Capture the cell that displays the provided text and extract its [X, Y] central coordinate. 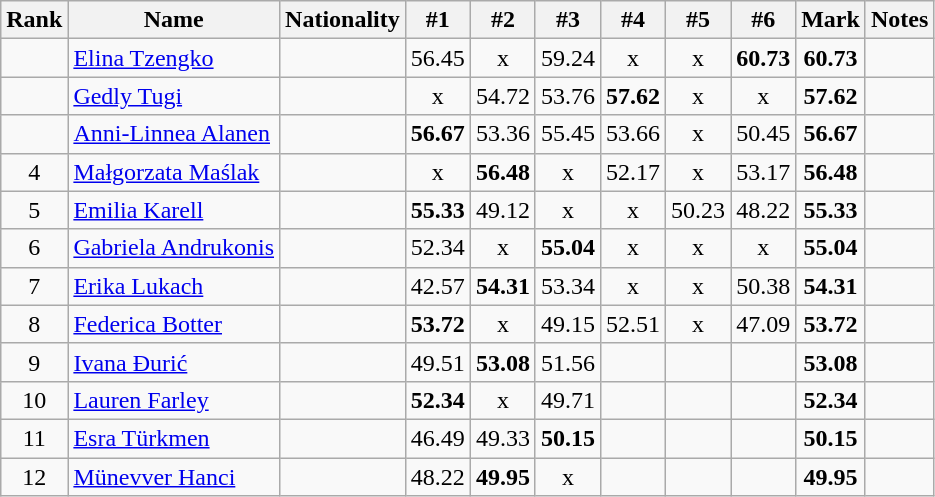
42.57 [438, 286]
4 [34, 172]
53.17 [764, 172]
#2 [502, 20]
50.45 [764, 134]
49.33 [502, 438]
Anni-Linnea Alanen [174, 134]
Małgorzata Maślak [174, 172]
9 [34, 362]
49.71 [568, 400]
7 [34, 286]
#5 [698, 20]
8 [34, 324]
#1 [438, 20]
47.09 [764, 324]
Notes [899, 20]
53.76 [568, 96]
Nationality [343, 20]
Emilia Karell [174, 210]
51.56 [568, 362]
50.23 [698, 210]
56.45 [438, 58]
Lauren Farley [174, 400]
53.36 [502, 134]
#6 [764, 20]
Elina Tzengko [174, 58]
49.15 [568, 324]
Erika Lukach [174, 286]
Münevver Hanci [174, 477]
Ivana Đurić [174, 362]
46.49 [438, 438]
Name [174, 20]
Mark [831, 20]
11 [34, 438]
59.24 [568, 58]
Gabriela Andrukonis [174, 248]
Rank [34, 20]
50.38 [764, 286]
10 [34, 400]
5 [34, 210]
Esra Türkmen [174, 438]
54.72 [502, 96]
53.66 [632, 134]
6 [34, 248]
12 [34, 477]
Gedly Tugi [174, 96]
49.51 [438, 362]
#4 [632, 20]
52.51 [632, 324]
49.12 [502, 210]
52.17 [632, 172]
55.45 [568, 134]
53.34 [568, 286]
#3 [568, 20]
Federica Botter [174, 324]
